Find where the given text appears and provide that cell's center as (X, Y) coordinate. 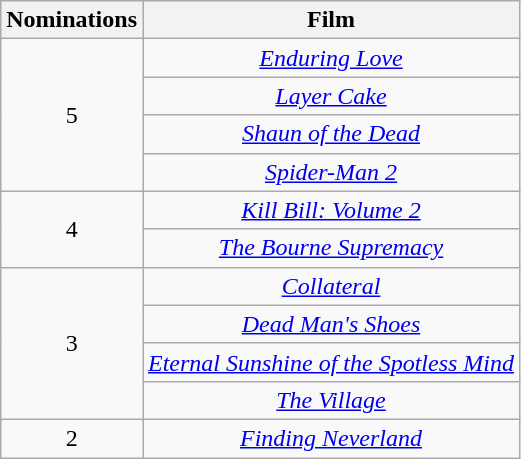
3 (72, 343)
2 (72, 438)
Nominations (72, 20)
Collateral (330, 286)
Spider-Man 2 (330, 172)
Dead Man's Shoes (330, 324)
Enduring Love (330, 58)
The Village (330, 400)
4 (72, 229)
Finding Neverland (330, 438)
Shaun of the Dead (330, 134)
Film (330, 20)
The Bourne Supremacy (330, 248)
5 (72, 115)
Layer Cake (330, 96)
Kill Bill: Volume 2 (330, 210)
Eternal Sunshine of the Spotless Mind (330, 362)
